Provide the (x, y) coordinate of the cell's center where the given text is located.  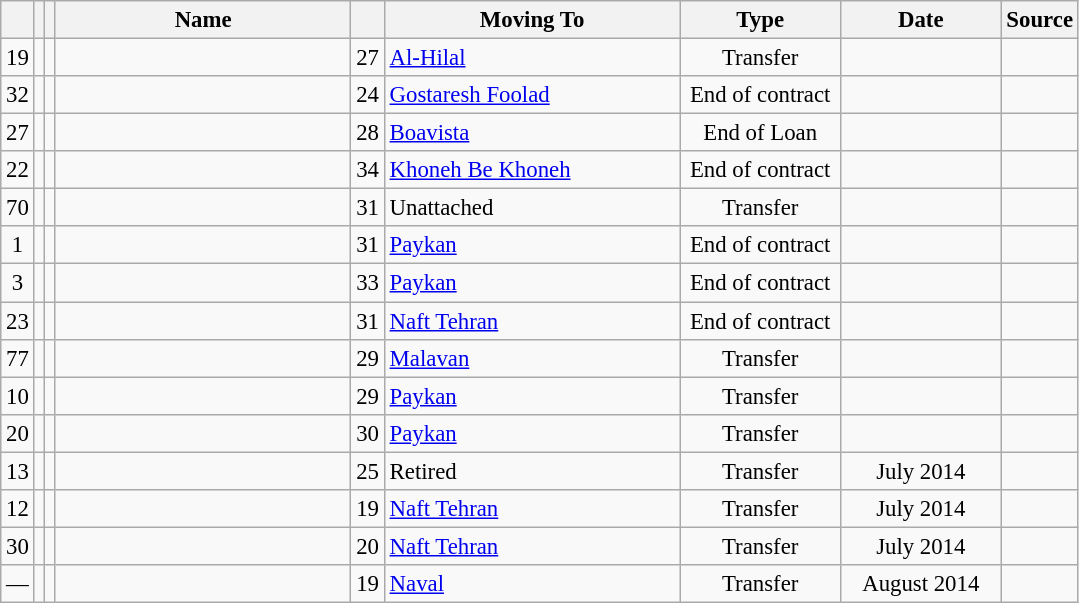
Type (760, 20)
Unattached (532, 208)
70 (18, 208)
10 (18, 396)
28 (368, 133)
Moving To (532, 20)
Al-Hilal (532, 58)
24 (368, 95)
22 (18, 170)
33 (368, 283)
Gostaresh Foolad (532, 95)
Name (203, 20)
77 (18, 358)
Retired (532, 471)
End of Loan (760, 133)
3 (18, 283)
13 (18, 471)
August 2014 (920, 584)
23 (18, 321)
— (18, 584)
25 (368, 471)
Date (920, 20)
12 (18, 509)
Malavan (532, 358)
32 (18, 95)
Boavista (532, 133)
Khoneh Be Khoneh (532, 170)
Source (1040, 20)
34 (368, 170)
Naval (532, 584)
1 (18, 245)
